Provide the [x, y] coordinate of the cell's center where the given text is located.  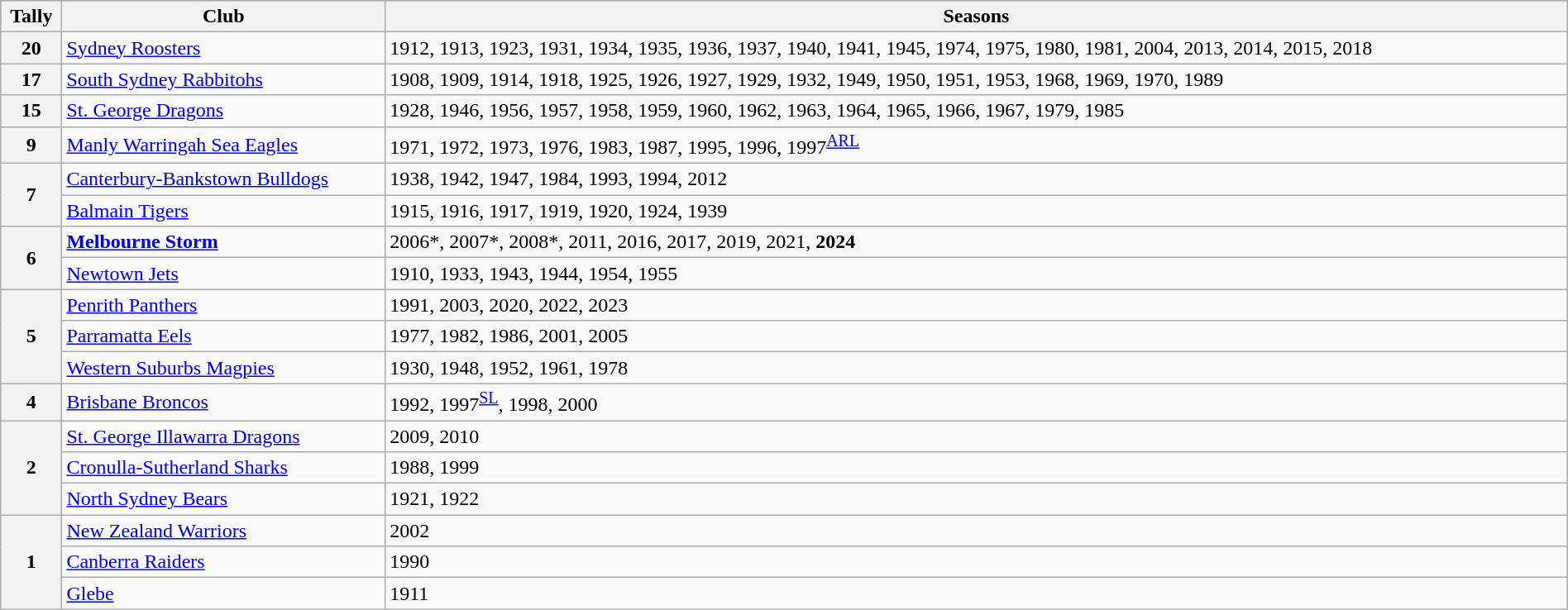
2002 [977, 531]
Sydney Roosters [223, 48]
2 [31, 468]
4 [31, 402]
1938, 1942, 1947, 1984, 1993, 1994, 2012 [977, 179]
1908, 1909, 1914, 1918, 1925, 1926, 1927, 1929, 1932, 1949, 1950, 1951, 1953, 1968, 1969, 1970, 1989 [977, 79]
1928, 1946, 1956, 1957, 1958, 1959, 1960, 1962, 1963, 1964, 1965, 1966, 1967, 1979, 1985 [977, 111]
St. George Illawarra Dragons [223, 436]
2006*, 2007*, 2008*, 2011, 2016, 2017, 2019, 2021, 2024 [977, 242]
1930, 1948, 1952, 1961, 1978 [977, 368]
1971, 1972, 1973, 1976, 1983, 1987, 1995, 1996, 1997ARL [977, 145]
7 [31, 195]
St. George Dragons [223, 111]
1910, 1933, 1943, 1944, 1954, 1955 [977, 274]
9 [31, 145]
Western Suburbs Magpies [223, 368]
1988, 1999 [977, 468]
New Zealand Warriors [223, 531]
1992, 1997SL, 1998, 2000 [977, 402]
5 [31, 336]
Melbourne Storm [223, 242]
1921, 1922 [977, 499]
2009, 2010 [977, 436]
Cronulla-Sutherland Sharks [223, 468]
17 [31, 79]
Manly Warringah Sea Eagles [223, 145]
Balmain Tigers [223, 211]
20 [31, 48]
Canberra Raiders [223, 562]
Parramatta Eels [223, 336]
Brisbane Broncos [223, 402]
Seasons [977, 17]
Canterbury-Bankstown Bulldogs [223, 179]
1 [31, 562]
1915, 1916, 1917, 1919, 1920, 1924, 1939 [977, 211]
Glebe [223, 593]
15 [31, 111]
1912, 1913, 1923, 1931, 1934, 1935, 1936, 1937, 1940, 1941, 1945, 1974, 1975, 1980, 1981, 2004, 2013, 2014, 2015, 2018 [977, 48]
6 [31, 258]
Newtown Jets [223, 274]
North Sydney Bears [223, 499]
Club [223, 17]
1911 [977, 593]
Penrith Panthers [223, 305]
Tally [31, 17]
1990 [977, 562]
1991, 2003, 2020, 2022, 2023 [977, 305]
1977, 1982, 1986, 2001, 2005 [977, 336]
South Sydney Rabbitohs [223, 79]
